Determine the (x, y) coordinate at the center of the cell enclosing the given text.  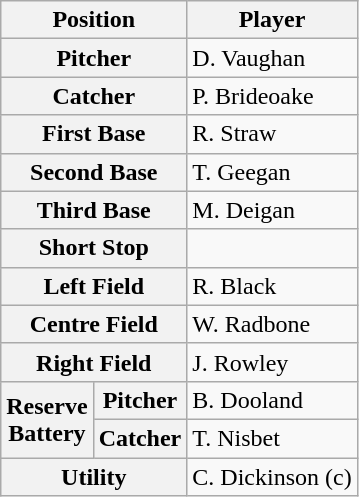
R. Straw (272, 134)
D. Vaughan (272, 58)
First Base (94, 134)
Third Base (94, 210)
B. Dooland (272, 400)
T. Geegan (272, 172)
Centre Field (94, 324)
J. Rowley (272, 362)
Position (94, 20)
W. Radbone (272, 324)
Right Field (94, 362)
Utility (94, 477)
Player (272, 20)
C. Dickinson (c) (272, 477)
M. Deigan (272, 210)
Second Base (94, 172)
Left Field (94, 286)
T. Nisbet (272, 438)
R. Black (272, 286)
Short Stop (94, 248)
P. Brideoake (272, 96)
ReserveBattery (47, 419)
